Provide the [x, y] coordinate of the cell's center where the given text is located.  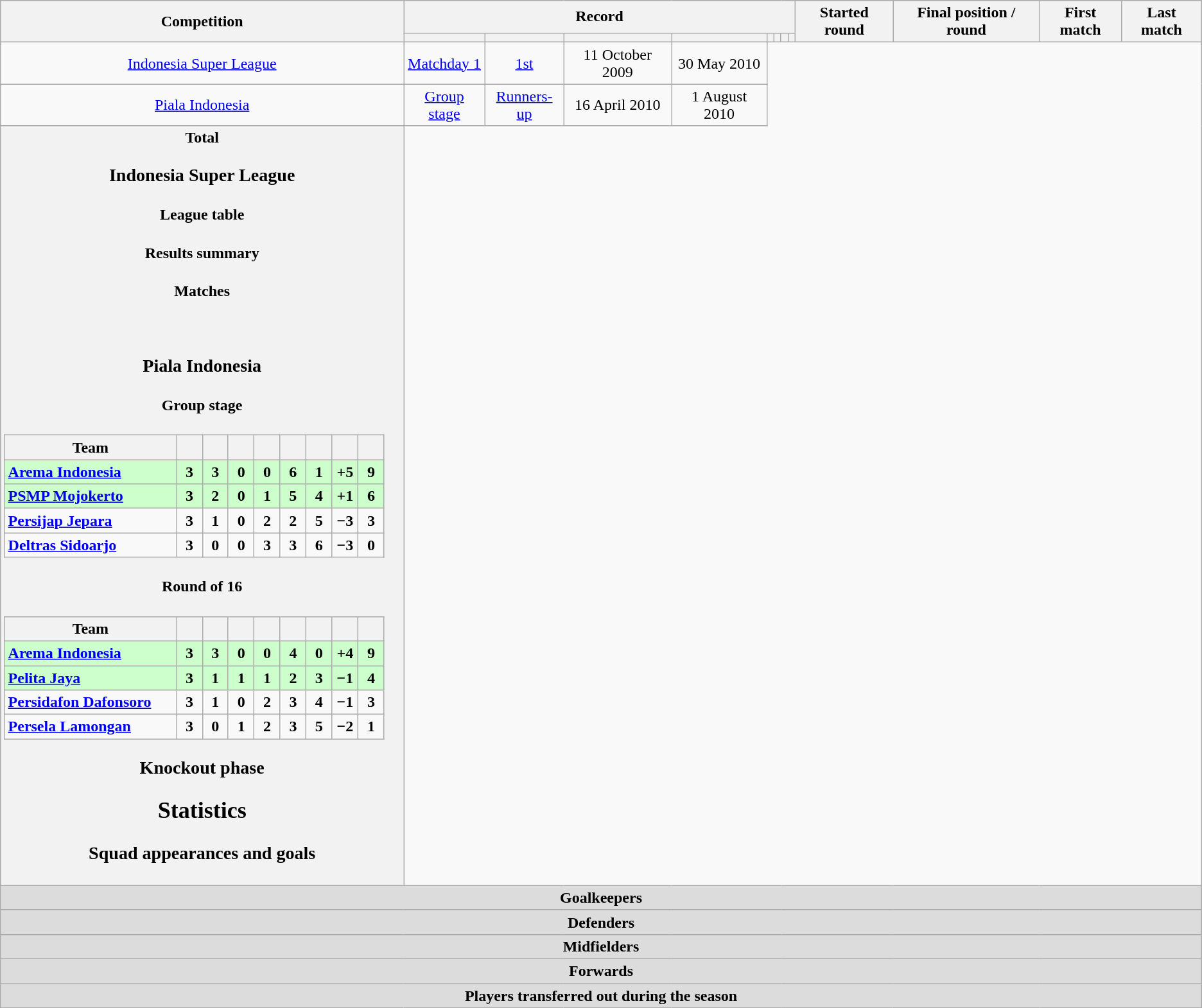
Last match [1162, 22]
1st [524, 63]
Defenders [601, 922]
Midfielders [601, 946]
16 April 2010 [618, 105]
Group stage [444, 105]
Persela Lamongan [91, 727]
1 August 2010 [719, 105]
Persijap Jepara [91, 521]
Piala Indonesia [202, 105]
PSMP Mojokerto [91, 496]
−2 [345, 727]
Competition [202, 22]
+5 [345, 472]
Started round [844, 22]
+4 [345, 653]
Deltras Sidoarjo [91, 545]
30 May 2010 [719, 63]
Forwards [601, 971]
11 October 2009 [618, 63]
Matchday 1 [444, 63]
Indonesia Super League [202, 63]
+1 [345, 496]
Persidafon Dafonsoro [91, 702]
Runners-up [524, 105]
Pelita Jaya [91, 677]
Players transferred out during the season [601, 996]
Record [600, 17]
Final position / round [966, 22]
Goalkeepers [601, 898]
First match [1080, 22]
